Extract the (x, y) coordinate from the center of the cell holding the provided text.  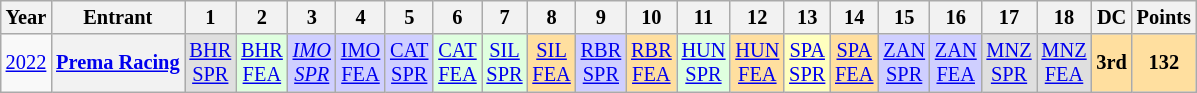
132 (1164, 63)
Points (1164, 17)
SILSPR (505, 63)
2022 (26, 63)
Entrant (118, 17)
3rd (1112, 63)
9 (601, 17)
SPAFEA (854, 63)
SPASPR (807, 63)
RBRFEA (651, 63)
IMOSPR (312, 63)
ZANFEA (956, 63)
HUNSPR (704, 63)
CATSPR (409, 63)
CATFEA (457, 63)
12 (757, 17)
ZANSPR (904, 63)
BHRFEA (262, 63)
13 (807, 17)
8 (551, 17)
1 (210, 17)
18 (1064, 17)
10 (651, 17)
7 (505, 17)
BHRSPR (210, 63)
5 (409, 17)
3 (312, 17)
SILFEA (551, 63)
Year (26, 17)
DC (1112, 17)
MNZFEA (1064, 63)
4 (360, 17)
14 (854, 17)
IMOFEA (360, 63)
16 (956, 17)
Prema Racing (118, 63)
2 (262, 17)
17 (1010, 17)
MNZSPR (1010, 63)
HUNFEA (757, 63)
6 (457, 17)
11 (704, 17)
RBRSPR (601, 63)
15 (904, 17)
